Output the (x, y) coordinate of the center of the cell containing the given text.  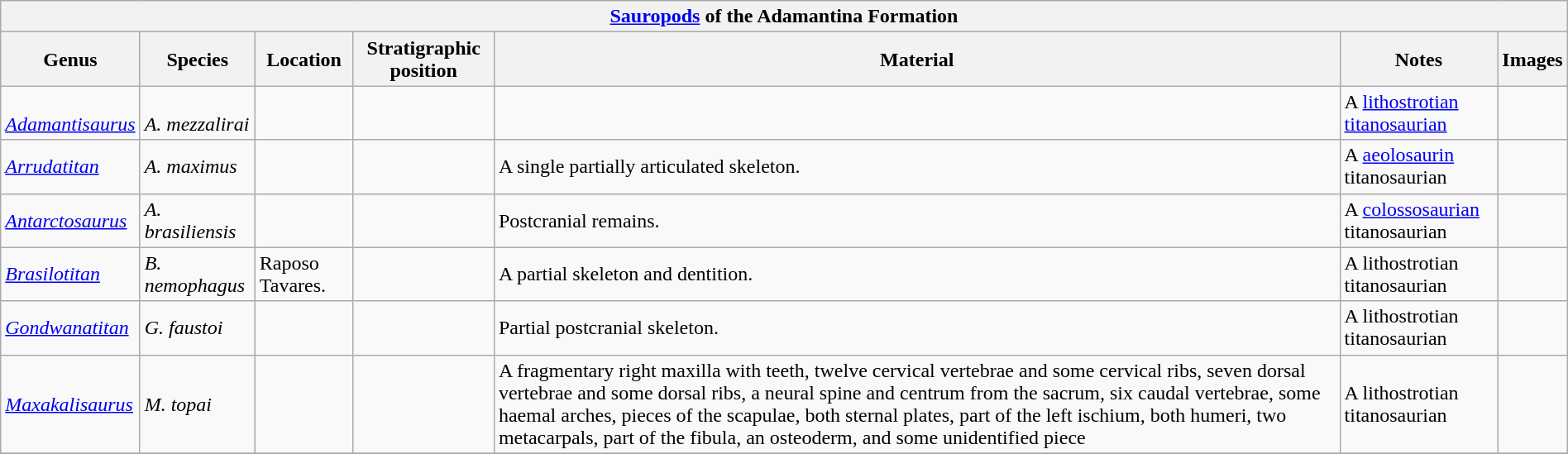
Species (197, 60)
Partial postcranial skeleton. (916, 327)
B. nemophagus (197, 275)
Sauropods of the Adamantina Formation (784, 17)
Adamantisaurus (70, 112)
Brasilotitan (70, 275)
Stratigraphic position (423, 60)
A. maximus (197, 167)
Notes (1419, 60)
M. topai (197, 404)
A single partially articulated skeleton. (916, 167)
Postcranial remains. (916, 220)
Material (916, 60)
A. brasiliensis (197, 220)
A. mezzalirai (197, 112)
Arrudatitan (70, 167)
Antarctosaurus (70, 220)
A partial skeleton and dentition. (916, 275)
Maxakalisaurus (70, 404)
G. faustoi (197, 327)
Raposo Tavares. (304, 275)
Gondwanatitan (70, 327)
Location (304, 60)
Genus (70, 60)
Images (1532, 60)
A colossosaurian titanosaurian (1419, 220)
A aeolosaurin titanosaurian (1419, 167)
